Identify which cell holds the provided text, then report its (X, Y) central coordinate. 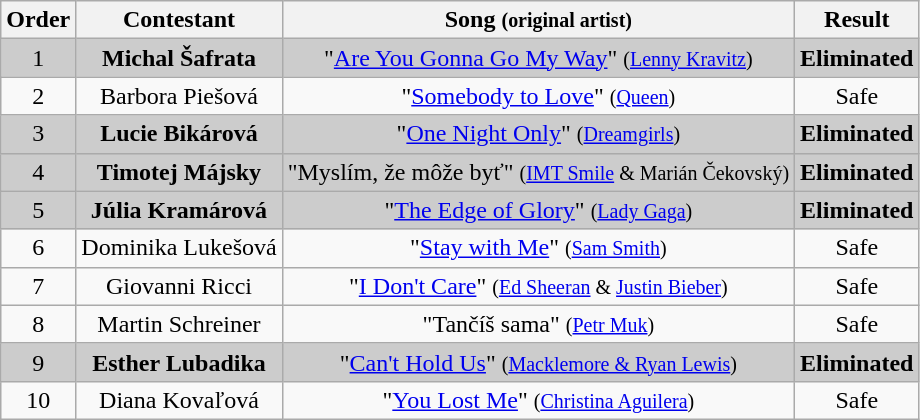
8 (38, 324)
"The Edge of Glory" (Lady Gaga) (538, 210)
Lucie Bikárová (179, 134)
7 (38, 286)
Esther Lubadika (179, 362)
Martin Schreiner (179, 324)
Júlia Kramárová (179, 210)
Order (38, 20)
2 (38, 96)
"Somebody to Love" (Queen) (538, 96)
1 (38, 58)
"Stay with Me" (Sam Smith) (538, 248)
Michal Šafrata (179, 58)
"Tančíš sama" (Petr Muk) (538, 324)
Result (857, 20)
Dominika Lukešová (179, 248)
Giovanni Ricci (179, 286)
3 (38, 134)
"You Lost Me" (Christina Aguilera) (538, 400)
"I Don't Care" (Ed Sheeran & Justin Bieber) (538, 286)
Contestant (179, 20)
10 (38, 400)
9 (38, 362)
Diana Kovaľová (179, 400)
Timotej Májsky (179, 172)
Song (original artist) (538, 20)
5 (38, 210)
"Can't Hold Us" (Macklemore & Ryan Lewis) (538, 362)
"Are You Gonna Go My Way" (Lenny Kravitz) (538, 58)
6 (38, 248)
"One Night Only" (Dreamgirls) (538, 134)
Barbora Piešová (179, 96)
4 (38, 172)
"Myslím, že môže byť" (IMT Smile & Marián Čekovský) (538, 172)
